For the text-containing cell, return its midpoint in (x, y) coordinate format. 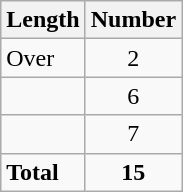
7 (133, 134)
Total (43, 172)
Number (133, 20)
Over (43, 58)
2 (133, 58)
15 (133, 172)
Length (43, 20)
6 (133, 96)
